Return the (X, Y) coordinate for the center point of the cell that contains the specified text.  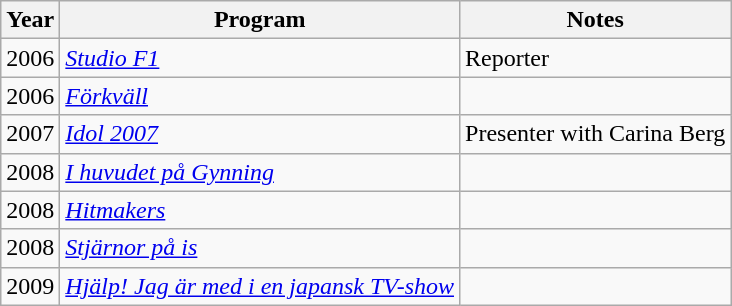
Reporter (596, 58)
Hitmakers (260, 210)
I huvudet på Gynning (260, 172)
Idol 2007 (260, 134)
Program (260, 20)
2009 (30, 286)
Stjärnor på is (260, 248)
Förkväll (260, 96)
Studio F1 (260, 58)
Year (30, 20)
Hjälp! Jag är med i en japansk TV-show (260, 286)
Notes (596, 20)
2007 (30, 134)
Presenter with Carina Berg (596, 134)
